Pinpoint the cell where the given text exists, returning its (X, Y) midpoint coordinate. 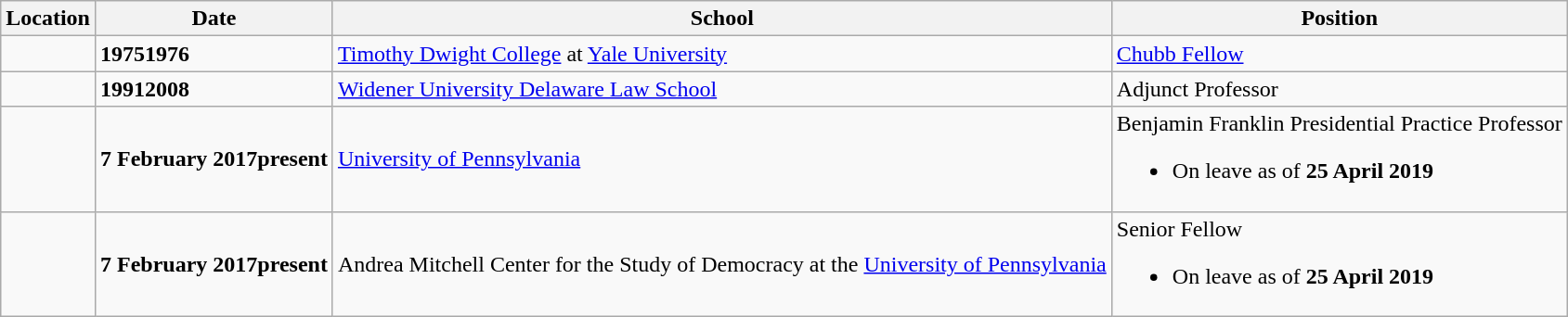
Senior FellowOn leave as of 25 April 2019 (1339, 263)
Benjamin Franklin Presidential Practice Professor On leave as of 25 April 2019 (1339, 159)
Timothy Dwight College at Yale University (722, 54)
Adjunct Professor (1339, 89)
Date (214, 19)
Andrea Mitchell Center for the Study of Democracy at the University of Pennsylvania (722, 263)
School (722, 19)
19751976 (214, 54)
Widener University Delaware Law School (722, 89)
Chubb Fellow (1339, 54)
Position (1339, 19)
University of Pennsylvania (722, 159)
Location (48, 19)
19912008 (214, 89)
